Return [X, Y] of the center of cell containing provided text 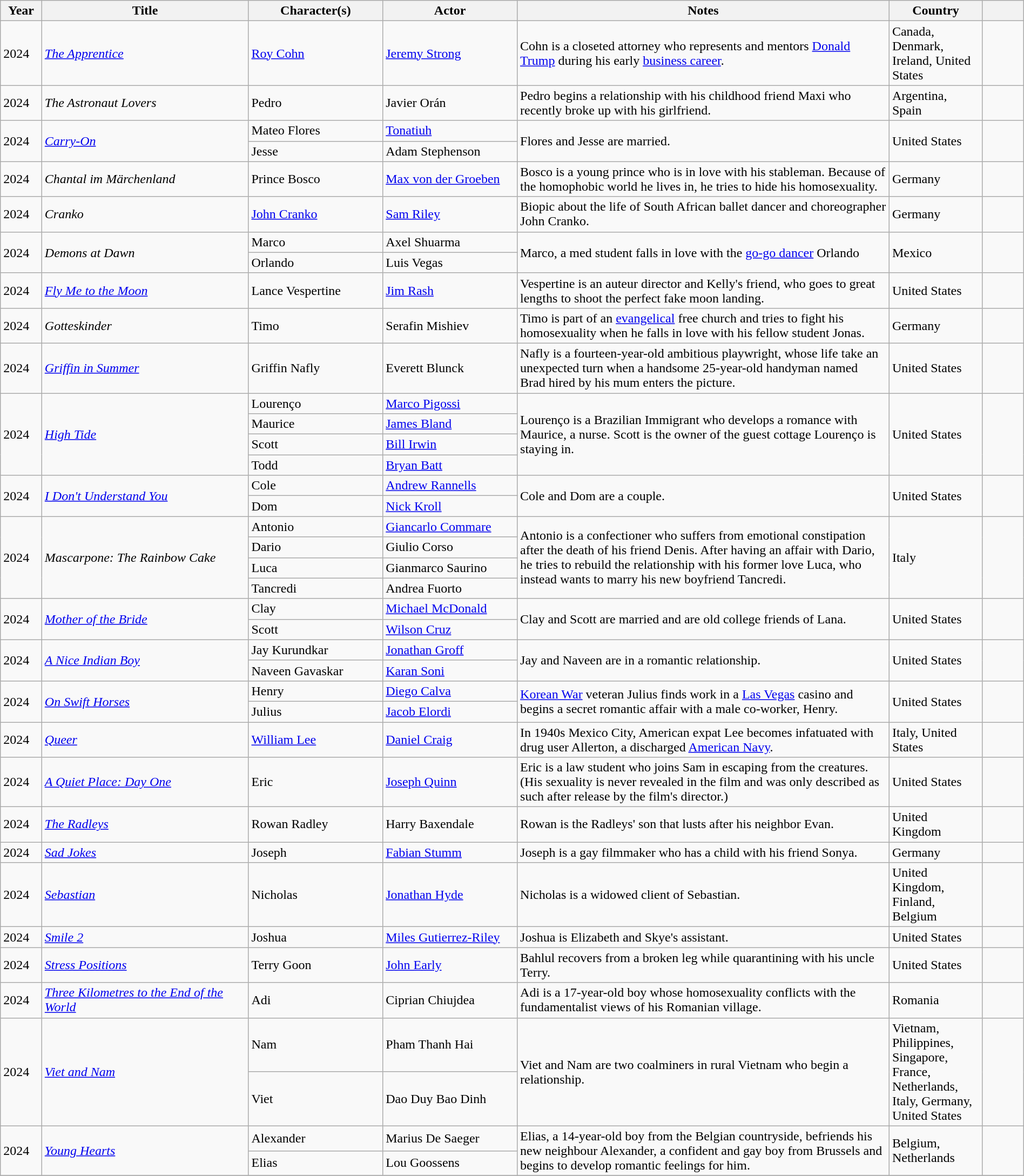
Fabian Stumm [450, 852]
High Tide [145, 434]
Belgium, Netherlands [935, 1151]
Viet [315, 1099]
The Apprentice [145, 53]
Diego Calva [450, 691]
Nicholas is a widowed client of Sebastian. [703, 895]
Romania [935, 1000]
Year [22, 11]
Cole [315, 486]
Character(s) [315, 11]
Javier Orán [450, 103]
Italy, United States [935, 739]
Bahlul recovers from a broken leg while quarantining with his uncle Terry. [703, 965]
Korean War veteran Julius finds work in a Las Vegas casino and begins a secret romantic affair with a male co-worker, Henry. [703, 701]
Pedro [315, 103]
Joshua is Elizabeth and Skye's assistant. [703, 937]
Eric [315, 782]
Terry Goon [315, 965]
Bill Irwin [450, 445]
Marco, a med student falls in love with the go-go dancer Orlando [703, 252]
Adam Stephenson [450, 151]
Harry Baxendale [450, 824]
Gotteskinder [145, 325]
Canada, Denmark, Ireland, United States [935, 53]
Daniel Craig [450, 739]
Joseph Quinn [450, 782]
Alexander [315, 1138]
Flores and Jesse are married. [703, 141]
Jesse [315, 151]
Max von der Groeben [450, 179]
Miles Gutierrez-Riley [450, 937]
Sebastian [145, 895]
Rowan Radley [315, 824]
Nicholas [315, 895]
Roy Cohn [315, 53]
Dao Duy Bao Dinh [450, 1099]
Mother of the Bride [145, 619]
Karan Soni [450, 670]
Cohn is a closeted attorney who represents and mentors Donald Trump during his early business career. [703, 53]
Michael McDonald [450, 609]
Jay Kurundkar [315, 650]
Griffin Nafly [315, 368]
Viet and Nam are two coalminers in rural Vietnam who begin a relationship. [703, 1072]
Lourenço is a Brazilian Immigrant who develops a romance with Maurice, a nurse. Scott is the owner of the guest cottage Lourenço is staying in. [703, 434]
Young Hearts [145, 1151]
Nam [315, 1045]
In 1940s Mexico City, American expat Lee becomes infatuated with drug user Allerton, a discharged American Navy. [703, 739]
Jacob Elordi [450, 711]
Gianmarco Saurino [450, 568]
Viet and Nam [145, 1072]
John Cranko [315, 214]
Dario [315, 547]
Wilson Cruz [450, 629]
Todd [315, 465]
Ciprian Chiujdea [450, 1000]
Elias [315, 1163]
Prince Bosco [315, 179]
Adi [315, 1000]
Jeremy Strong [450, 53]
Actor [450, 11]
On Swift Horses [145, 701]
A Quiet Place: Day One [145, 782]
Jim Rash [450, 291]
Title [145, 11]
Nick Kroll [450, 506]
Naveen Gavaskar [315, 670]
Biopic about the life of South African ballet dancer and choreographer John Cranko. [703, 214]
Antonio [315, 527]
Sad Jokes [145, 852]
Dom [315, 506]
Rowan is the Radleys' son that lusts after his neighbor Evan. [703, 824]
Stress Positions [145, 965]
Vietnam, Philippines, Singapore, France, Netherlands, Italy, Germany, United States [935, 1072]
Julius [315, 711]
Pedro begins a relationship with his childhood friend Maxi who recently broke up with his girlfriend. [703, 103]
Italy [935, 557]
Giancarlo Commare [450, 527]
The Astronaut Lovers [145, 103]
Everett Blunck [450, 368]
Lourenço [315, 404]
Bryan Batt [450, 465]
Jay and Naveen are in a romantic relationship. [703, 660]
Pham Thanh Hai [450, 1045]
Timo [315, 325]
Orlando [315, 263]
Clay and Scott are married and are old college friends of Lana. [703, 619]
Marco [315, 242]
Vespertine is an auteur director and Kelly's friend, who goes to great lengths to shoot the perfect fake moon landing. [703, 291]
Cole and Dom are a couple. [703, 496]
Clay [315, 609]
Andrew Rannells [450, 486]
Sam Riley [450, 214]
Country [935, 11]
Lance Vespertine [315, 291]
Giulio Corso [450, 547]
Luca [315, 568]
Tonatiuh [450, 131]
Andrea Fuorto [450, 588]
Three Kilometres to the End of the World [145, 1000]
Serafin Mishiev [450, 325]
Timo is part of an evangelical free church and tries to fight his homosexuality when he falls in love with his fellow student Jonas. [703, 325]
James Bland [450, 424]
William Lee [315, 739]
Axel Shuarma [450, 242]
Joseph [315, 852]
Lou Goossens [450, 1163]
John Early [450, 965]
A Nice Indian Boy [145, 660]
Notes [703, 11]
Carry-On [145, 141]
Joshua [315, 937]
Jonathan Groff [450, 650]
United Kingdom [935, 824]
Henry [315, 691]
Marius De Saeger [450, 1138]
Mateo Flores [315, 131]
Demons at Dawn [145, 252]
Cranko [145, 214]
Argentina, Spain [935, 103]
United Kingdom, Finland, Belgium [935, 895]
Bosco is a young prince who is in love with his stableman. Because of the homophobic world he lives in, he tries to hide his homosexuality. [703, 179]
Marco Pigossi [450, 404]
Adi is a 17-year-old boy whose homosexuality conflicts with the fundamentalist views of his Romanian village. [703, 1000]
Maurice [315, 424]
Tancredi [315, 588]
I Don't Understand You [145, 496]
Fly Me to the Moon [145, 291]
Luis Vegas [450, 263]
Smile 2 [145, 937]
The Radleys [145, 824]
Jonathan Hyde [450, 895]
Mascarpone: The Rainbow Cake [145, 557]
Griffin in Summer [145, 368]
Chantal im Märchenland [145, 179]
Queer [145, 739]
Mexico [935, 252]
Joseph is a gay filmmaker who has a child with his friend Sonya. [703, 852]
